Find where the given text appears and provide that cell's center as (X, Y) coordinate. 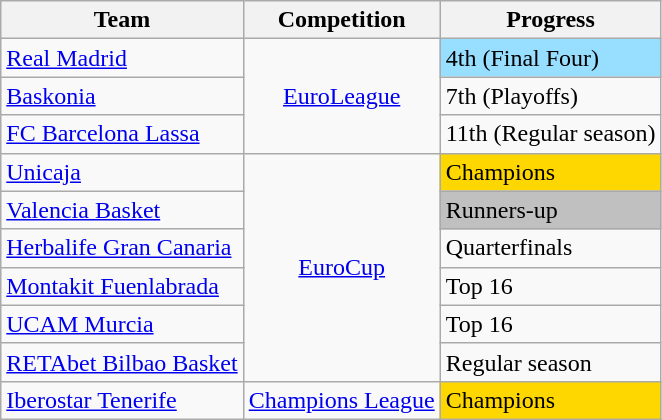
Team (122, 20)
Champions League (342, 400)
Runners-up (550, 210)
EuroCup (342, 267)
UCAM Murcia (122, 324)
Real Madrid (122, 58)
RETAbet Bilbao Basket (122, 362)
FC Barcelona Lassa (122, 134)
Competition (342, 20)
Unicaja (122, 172)
Iberostar Tenerife (122, 400)
11th (Regular season) (550, 134)
4th (Final Four) (550, 58)
Regular season (550, 362)
Quarterfinals (550, 248)
Progress (550, 20)
EuroLeague (342, 96)
Herbalife Gran Canaria (122, 248)
7th (Playoffs) (550, 96)
Valencia Basket (122, 210)
Montakit Fuenlabrada (122, 286)
Baskonia (122, 96)
